Provide the [X, Y] coordinate of the cell's center where the given text is located.  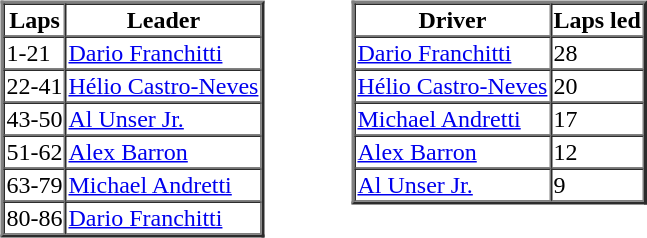
Driver [452, 20]
9 [596, 184]
1-21 [35, 52]
17 [596, 118]
Leader [163, 20]
Laps led [596, 20]
28 [596, 52]
22-41 [35, 86]
51-62 [35, 152]
43-50 [35, 118]
12 [596, 152]
63-79 [35, 184]
20 [596, 86]
Laps [35, 20]
80-86 [35, 218]
